Extract the (x, y) coordinate from the center of the cell holding the provided text.  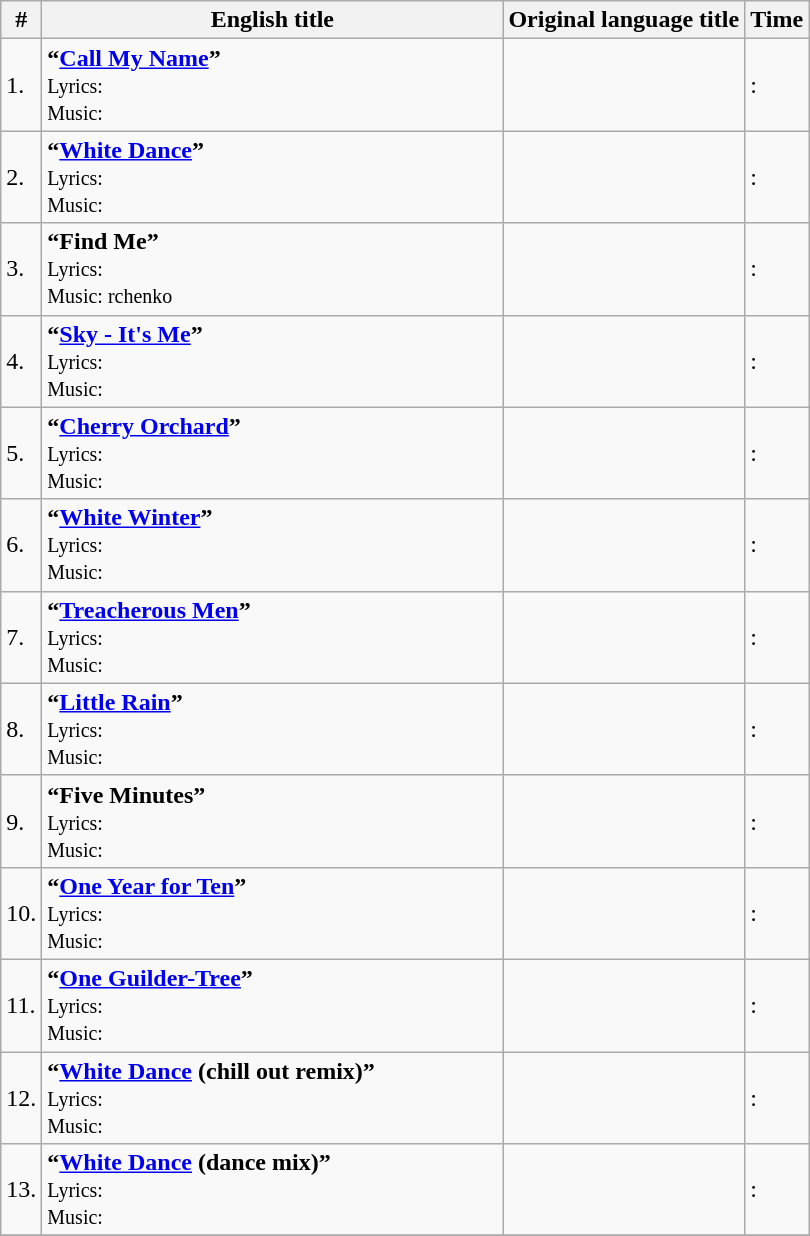
6. (22, 545)
11. (22, 1005)
“Cherry Orchard”Lyrics:Music: (272, 453)
2. (22, 177)
3. (22, 269)
9. (22, 821)
“Treacherous Men”Lyrics: Music: (272, 637)
12. (22, 1098)
8. (22, 729)
English title (272, 20)
13. (22, 1190)
“Find Me”Lyrics: Music: rchenko (272, 269)
“Five Minutes”Lyrics: Music: (272, 821)
“One Guilder-Tree”Lyrics: Music: (272, 1005)
1. (22, 85)
5. (22, 453)
10. (22, 913)
4. (22, 361)
“Call My Name”Lyrics: Music: (272, 85)
“White Dance (dance mix)”Lyrics: Music: (272, 1190)
“Little Rain”Lyrics: Music: (272, 729)
“One Year for Ten”Lyrics: Music: (272, 913)
Original language title (624, 20)
“White Winter”Lyrics: Music: (272, 545)
“White Dance”Lyrics: Music: (272, 177)
7. (22, 637)
“White Dance (chill out remix)”Lyrics: Music: (272, 1098)
# (22, 20)
“Sky - It's Me”Lyrics: Music: (272, 361)
Time (777, 20)
